Provide the (x, y) coordinate of the cell's center where the given text is located.  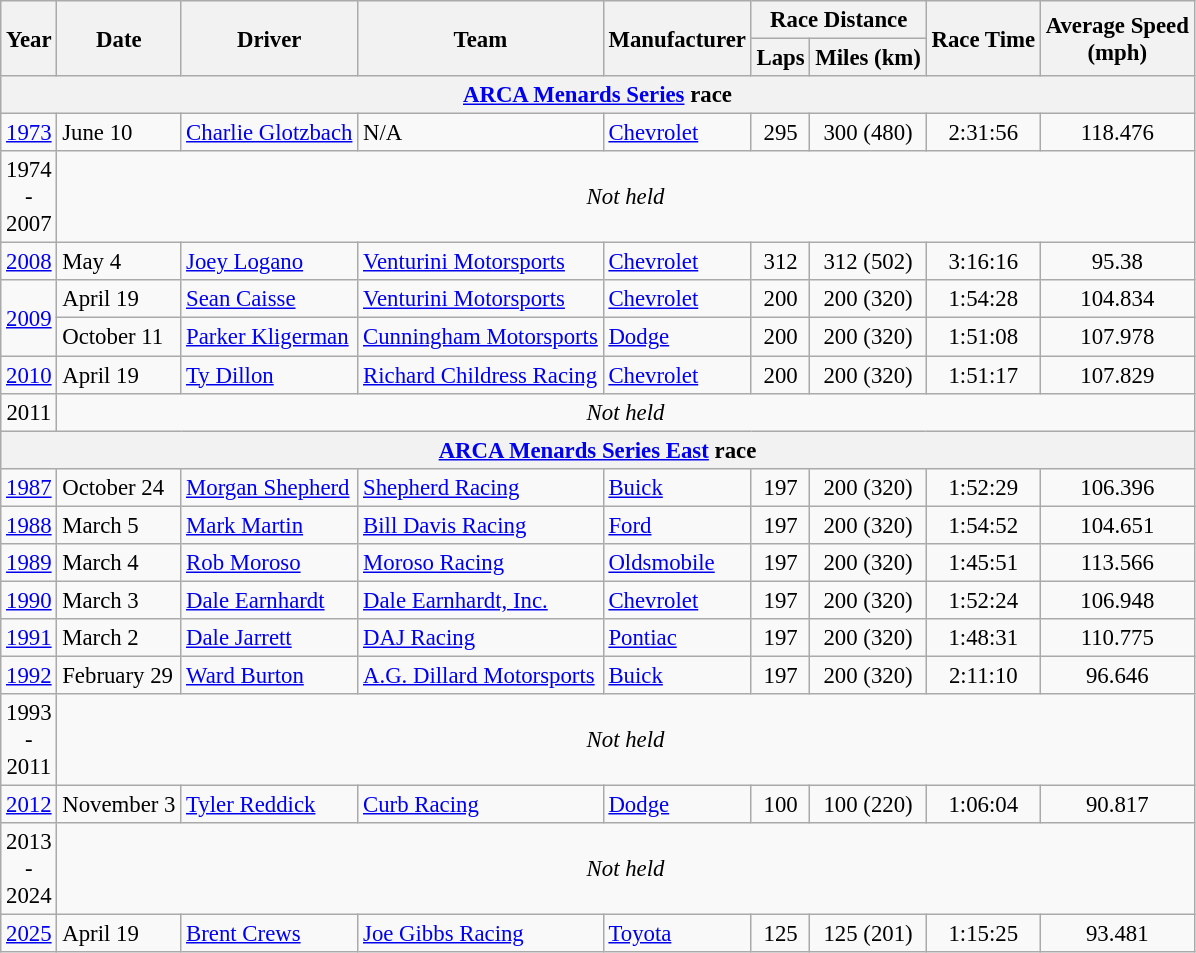
300 (480) (868, 133)
2013-2024 (29, 869)
2011 (29, 412)
3:16:16 (983, 262)
106.396 (1117, 487)
312 (780, 262)
96.646 (1117, 675)
March 3 (119, 600)
Curb Racing (480, 805)
1:51:17 (983, 375)
Manufacturer (677, 38)
November 3 (119, 805)
2010 (29, 375)
90.817 (1117, 805)
October 11 (119, 337)
1992 (29, 675)
Ward Burton (270, 675)
Joey Logano (270, 262)
1973 (29, 133)
Tyler Reddick (270, 805)
1988 (29, 525)
Ty Dillon (270, 375)
March 5 (119, 525)
1:54:28 (983, 299)
Richard Childress Racing (480, 375)
1989 (29, 563)
Moroso Racing (480, 563)
2008 (29, 262)
Rob Moroso (270, 563)
October 24 (119, 487)
1:48:31 (983, 638)
2009 (29, 318)
Morgan Shepherd (270, 487)
Miles (km) (868, 58)
Average Speed(mph) (1117, 38)
1:15:25 (983, 934)
104.834 (1117, 299)
ARCA Menards Series East race (598, 450)
312 (502) (868, 262)
1991 (29, 638)
Laps (780, 58)
1:06:04 (983, 805)
Oldsmobile (677, 563)
107.829 (1117, 375)
1:52:24 (983, 600)
Cunningham Motorsports (480, 337)
2012 (29, 805)
125 (201) (868, 934)
Charlie Glotzbach (270, 133)
100 (220) (868, 805)
1990 (29, 600)
1993-2011 (29, 740)
A.G. Dillard Motorsports (480, 675)
Toyota (677, 934)
May 4 (119, 262)
1:51:08 (983, 337)
March 4 (119, 563)
Dale Jarrett (270, 638)
Race Distance (838, 20)
Pontiac (677, 638)
Dale Earnhardt, Inc. (480, 600)
1974-2007 (29, 197)
2:31:56 (983, 133)
1:54:52 (983, 525)
107.978 (1117, 337)
February 29 (119, 675)
N/A (480, 133)
DAJ Racing (480, 638)
118.476 (1117, 133)
113.566 (1117, 563)
Year (29, 38)
Sean Caisse (270, 299)
Date (119, 38)
Dale Earnhardt (270, 600)
Driver (270, 38)
Ford (677, 525)
1987 (29, 487)
295 (780, 133)
June 10 (119, 133)
100 (780, 805)
95.38 (1117, 262)
93.481 (1117, 934)
Brent Crews (270, 934)
Mark Martin (270, 525)
2025 (29, 934)
March 2 (119, 638)
ARCA Menards Series race (598, 95)
125 (780, 934)
Team (480, 38)
2:11:10 (983, 675)
1:52:29 (983, 487)
1:45:51 (983, 563)
106.948 (1117, 600)
Joe Gibbs Racing (480, 934)
Shepherd Racing (480, 487)
104.651 (1117, 525)
Race Time (983, 38)
110.775 (1117, 638)
Bill Davis Racing (480, 525)
Parker Kligerman (270, 337)
